Return [x, y] of the center of cell containing provided text 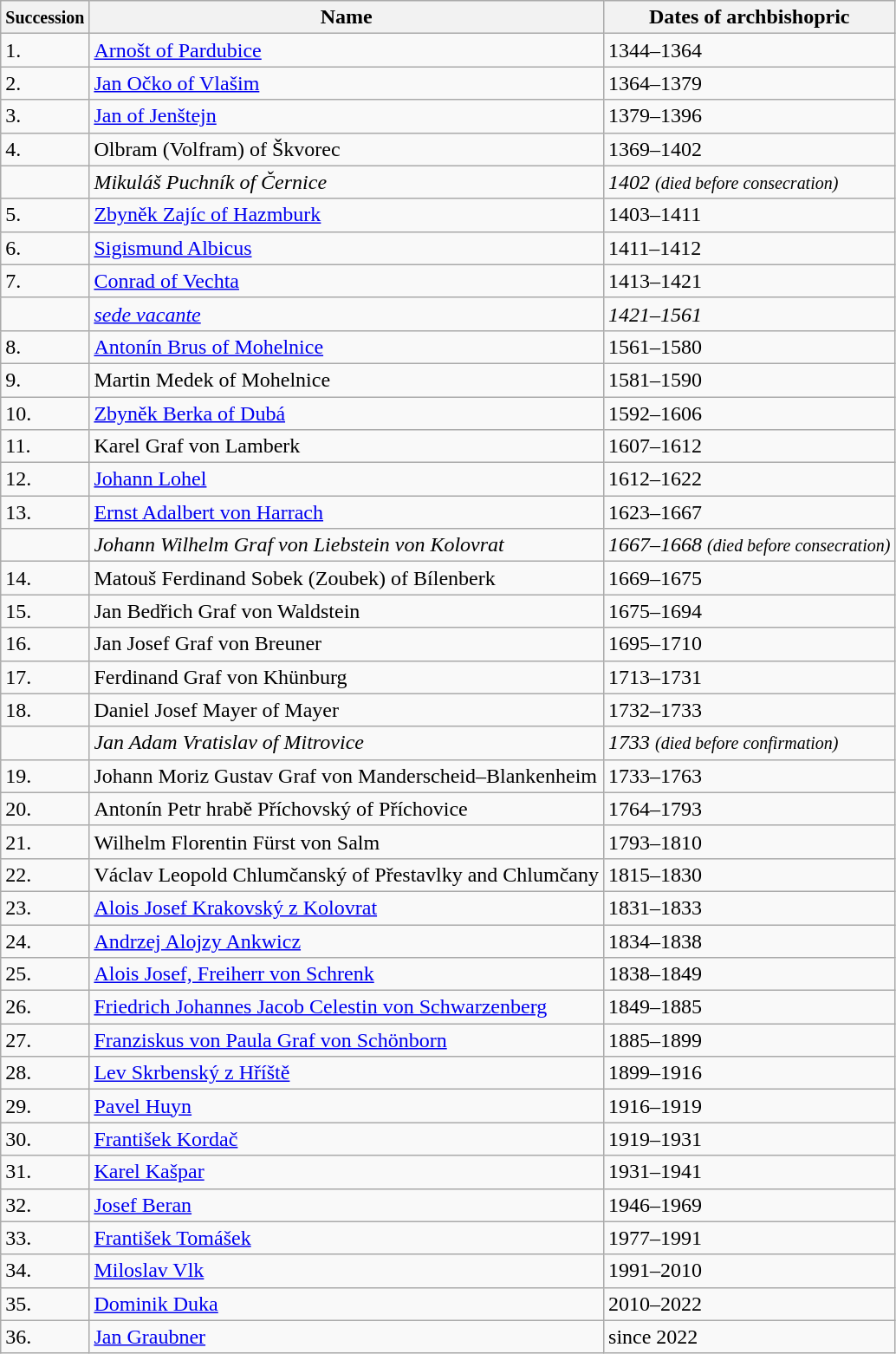
Václav Leopold Chlumčanský of Přestavlky and Chlumčany [347, 875]
1899–1916 [750, 1073]
Karel Graf von Lamberk [347, 446]
34. [45, 1271]
1592–1606 [750, 413]
Friedrich Johannes Jacob Celestin von Schwarzenberg [347, 1007]
1667–1668 (died before consecration) [750, 545]
Johann Wilhelm Graf von Liebstein von Kolovrat [347, 545]
1916–1919 [750, 1106]
Mikuláš Puchník of Černice [347, 182]
Karel Kašpar [347, 1172]
25. [45, 974]
Jan Graubner [347, 1337]
Matouš Ferdinand Sobek (Zoubek) of Bílenberk [347, 578]
1733–1763 [750, 776]
Arnošt of Pardubice [347, 50]
19. [45, 776]
14. [45, 578]
1369–1402 [750, 149]
Daniel Josef Mayer of Mayer [347, 710]
15. [45, 611]
5. [45, 215]
1991–2010 [750, 1271]
Josef Beran [347, 1205]
1695–1710 [750, 644]
36. [45, 1337]
Zbyněk Zajíc of Hazmburk [347, 215]
sede vacante [347, 314]
7. [45, 281]
1675–1694 [750, 611]
Antonín Brus of Mohelnice [347, 347]
1815–1830 [750, 875]
Ferdinand Graf von Khünburg [347, 677]
Antonín Petr hrabě Příchovský of Příchovice [347, 809]
28. [45, 1073]
1977–1991 [750, 1238]
Sigismund Albicus [347, 248]
1831–1833 [750, 908]
8. [45, 347]
Alois Josef Krakovský z Kolovrat [347, 908]
Johann Moriz Gustav Graf von Manderscheid–Blankenheim [347, 776]
1581–1590 [750, 380]
3. [45, 116]
32. [45, 1205]
20. [45, 809]
Alois Josef, Freiherr von Schrenk [347, 974]
Name [347, 17]
1411–1412 [750, 248]
2. [45, 83]
Miloslav Vlk [347, 1271]
Succession [45, 17]
Jan Josef Graf von Breuner [347, 644]
Wilhelm Florentin Fürst von Salm [347, 842]
Martin Medek of Mohelnice [347, 380]
Lev Skrbenský z Hříště [347, 1073]
1713–1731 [750, 677]
František Kordač [347, 1139]
1403–1411 [750, 215]
Dominik Duka [347, 1304]
6. [45, 248]
1612–1622 [750, 479]
1421–1561 [750, 314]
Olbram (Volfram) of Škvorec [347, 149]
1885–1899 [750, 1040]
21. [45, 842]
27. [45, 1040]
Jan Očko of Vlašim [347, 83]
17. [45, 677]
Zbyněk Berka of Dubá [347, 413]
1344–1364 [750, 50]
1607–1612 [750, 446]
23. [45, 908]
9. [45, 380]
1849–1885 [750, 1007]
František Tomášek [347, 1238]
18. [45, 710]
31. [45, 1172]
Andrzej Alojzy Ankwicz [347, 941]
since 2022 [750, 1337]
1. [45, 50]
24. [45, 941]
1838–1849 [750, 974]
16. [45, 644]
1732–1733 [750, 710]
12. [45, 479]
1364–1379 [750, 83]
2010–2022 [750, 1304]
1402 (died before consecration) [750, 182]
1834–1838 [750, 941]
Conrad of Vechta [347, 281]
1623–1667 [750, 512]
10. [45, 413]
4. [45, 149]
1561–1580 [750, 347]
Johann Lohel [347, 479]
1379–1396 [750, 116]
33. [45, 1238]
22. [45, 875]
1413–1421 [750, 281]
26. [45, 1007]
1764–1793 [750, 809]
1919–1931 [750, 1139]
35. [45, 1304]
1793–1810 [750, 842]
Jan Bedřich Graf von Waldstein [347, 611]
13. [45, 512]
1946–1969 [750, 1205]
Pavel Huyn [347, 1106]
29. [45, 1106]
Jan of Jenštejn [347, 116]
Dates of archbishopric [750, 17]
Jan Adam Vratislav of Mitrovice [347, 743]
Franziskus von Paula Graf von Schönborn [347, 1040]
1733 (died before confirmation) [750, 743]
11. [45, 446]
Ernst Adalbert von Harrach [347, 512]
30. [45, 1139]
1669–1675 [750, 578]
1931–1941 [750, 1172]
